Find where the given text appears and provide that cell's center as (x, y) coordinate. 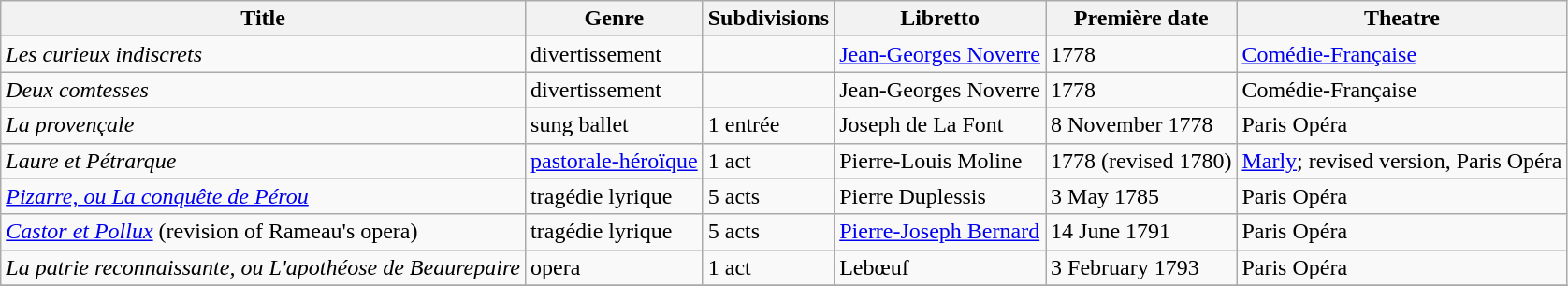
Sub­divisions (768, 19)
8 November 1778 (1141, 125)
Pierre Duplessis (940, 196)
pastorale-héroïque (615, 161)
Lebœuf (940, 267)
Theatre (1401, 19)
Joseph de La Font (940, 125)
sung ballet (615, 125)
Pierre-Louis Moline (940, 161)
Deux comtesses (264, 90)
Libretto (940, 19)
Les curieux indiscrets (264, 54)
Title (264, 19)
Première date (1141, 19)
1 entrée (768, 125)
14 June 1791 (1141, 232)
Pierre-Joseph Bernard (940, 232)
Marly; revised version, Paris Opéra (1401, 161)
Castor et Pollux (revision of Rameau's opera) (264, 232)
La provençale (264, 125)
3 May 1785 (1141, 196)
Laure et Pétrarque (264, 161)
Pizarre, ou La conquête de Pérou (264, 196)
1778 (revised 1780) (1141, 161)
Genre (615, 19)
opera (615, 267)
La patrie reconnaissante, ou L'apothéose de Beaurepaire (264, 267)
3 February 1793 (1141, 267)
